Detect which cell encompasses the target text, then output its (x, y) center coordinate. 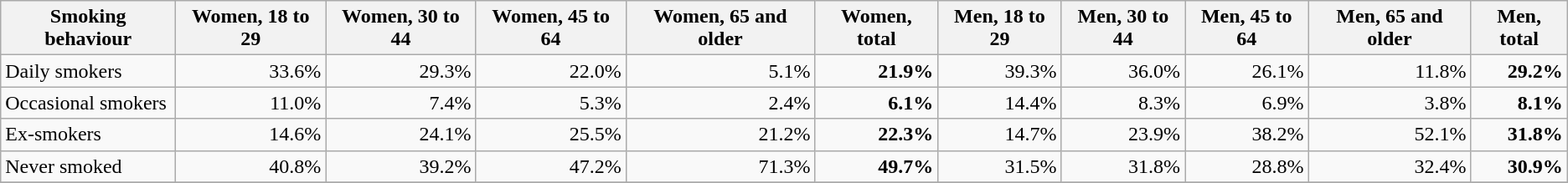
52.1% (1390, 135)
71.3% (720, 166)
21.2% (720, 135)
30.9% (1519, 166)
Men, 65 and older (1390, 28)
14.6% (251, 135)
Women, 30 to 44 (400, 28)
Women, total (876, 28)
8.1% (1519, 103)
6.9% (1246, 103)
22.3% (876, 135)
14.7% (1000, 135)
39.2% (400, 166)
Occasional smokers (89, 103)
Men, 45 to 64 (1246, 28)
29.2% (1519, 71)
6.1% (876, 103)
8.3% (1122, 103)
7.4% (400, 103)
49.7% (876, 166)
33.6% (251, 71)
Men, 30 to 44 (1122, 28)
Never smoked (89, 166)
5.1% (720, 71)
Men, total (1519, 28)
40.8% (251, 166)
3.8% (1390, 103)
Women, 45 to 64 (551, 28)
25.5% (551, 135)
38.2% (1246, 135)
32.4% (1390, 166)
29.3% (400, 71)
Women, 18 to 29 (251, 28)
39.3% (1000, 71)
36.0% (1122, 71)
26.1% (1246, 71)
14.4% (1000, 103)
22.0% (551, 71)
11.8% (1390, 71)
Women, 65 and older (720, 28)
23.9% (1122, 135)
47.2% (551, 166)
Smoking behaviour (89, 28)
21.9% (876, 71)
28.8% (1246, 166)
Ex-smokers (89, 135)
2.4% (720, 103)
24.1% (400, 135)
Men, 18 to 29 (1000, 28)
31.5% (1000, 166)
5.3% (551, 103)
Daily smokers (89, 71)
11.0% (251, 103)
